Provide the (X, Y) coordinate of the cell's center where the given text is located.  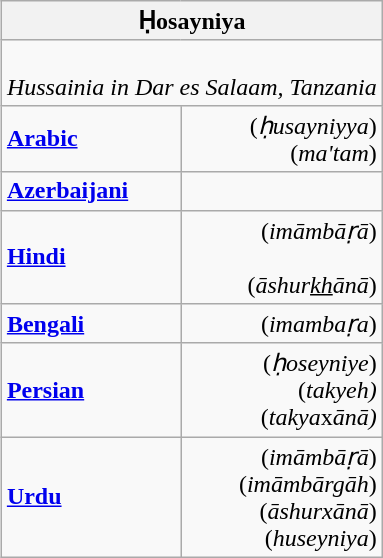
Persian (90, 390)
(imambaṛa) (282, 324)
Urdu (90, 498)
Azerbaijani (90, 191)
Hussainia in Dar es Salaam, Tanzania (192, 72)
(imāmbāṛā) (āshurkhānā) (282, 257)
Hindi (90, 257)
(ḥoseyniye) (takyeh) (takyaxānā) (282, 390)
(imāmbāṛā) (imāmbārgāh) (āshurxānā) (huseyniya) (282, 498)
Bengali (90, 324)
(ḥusayniyya) (ma'tam) (282, 138)
Ḥosayniya (192, 21)
Arabic (90, 138)
